Capture the cell that displays the provided text and extract its (X, Y) central coordinate. 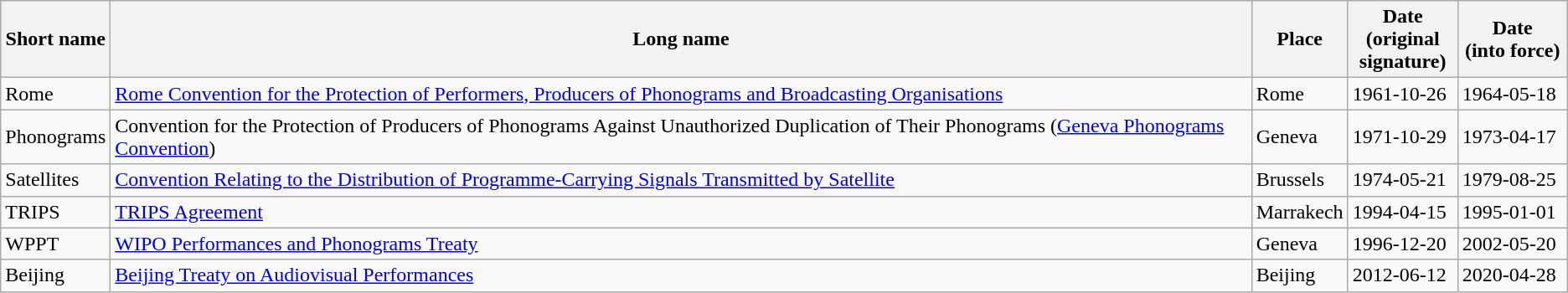
1973-04-17 (1513, 137)
Short name (55, 39)
Marrakech (1300, 212)
1994-04-15 (1402, 212)
Long name (681, 39)
1979-08-25 (1513, 180)
Date(original signature) (1402, 39)
WPPT (55, 244)
Place (1300, 39)
1974-05-21 (1402, 180)
2020-04-28 (1513, 275)
Brussels (1300, 180)
1961-10-26 (1402, 94)
TRIPS (55, 212)
1964-05-18 (1513, 94)
Convention Relating to the Distribution of Programme-Carrying Signals Transmitted by Satellite (681, 180)
Date(into force) (1513, 39)
1996-12-20 (1402, 244)
Satellites (55, 180)
Beijing Treaty on Audiovisual Performances (681, 275)
WIPO Performances and Phonograms Treaty (681, 244)
2012-06-12 (1402, 275)
Rome Convention for the Protection of Performers, Producers of Phonograms and Broadcasting Organisations (681, 94)
TRIPS Agreement (681, 212)
1971-10-29 (1402, 137)
Phonograms (55, 137)
1995-01-01 (1513, 212)
Convention for the Protection of Producers of Phonograms Against Unauthorized Duplication of Their Phonograms (Geneva Phonograms Convention) (681, 137)
2002-05-20 (1513, 244)
